Capture the cell that displays the provided text and extract its [x, y] central coordinate. 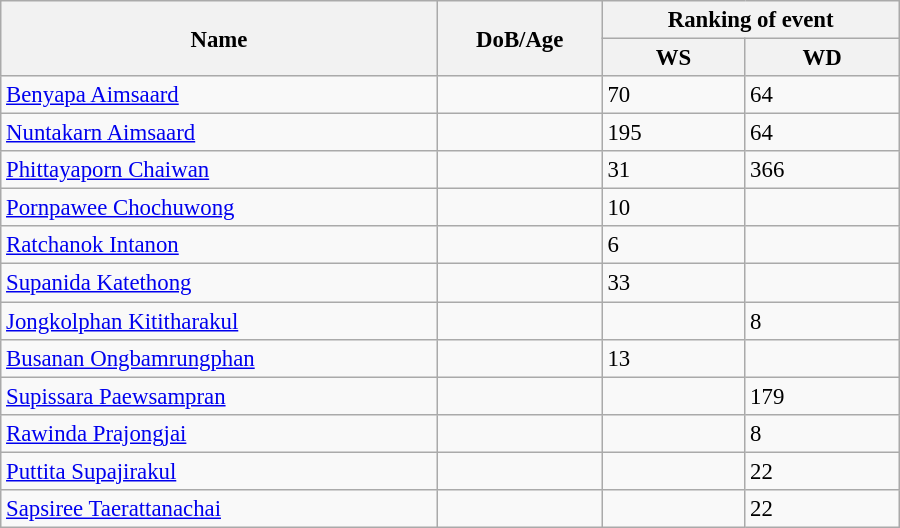
179 [822, 396]
Rawinda Prajongjai [220, 433]
195 [674, 133]
Ratchanok Intanon [220, 245]
DoB/Age [520, 38]
Supissara Paewsampran [220, 396]
Supanida Katethong [220, 283]
Nuntakarn Aimsaard [220, 133]
Phittayaporn Chaiwan [220, 170]
WS [674, 58]
Ranking of event [750, 20]
Busanan Ongbamrungphan [220, 358]
13 [674, 358]
33 [674, 283]
366 [822, 170]
Name [220, 38]
Benyapa Aimsaard [220, 95]
6 [674, 245]
70 [674, 95]
31 [674, 170]
Sapsiree Taerattanachai [220, 509]
WD [822, 58]
10 [674, 208]
Jongkolphan Kititharakul [220, 321]
Puttita Supajirakul [220, 471]
Pornpawee Chochuwong [220, 208]
